Identify which cell holds the provided text, then report its (x, y) central coordinate. 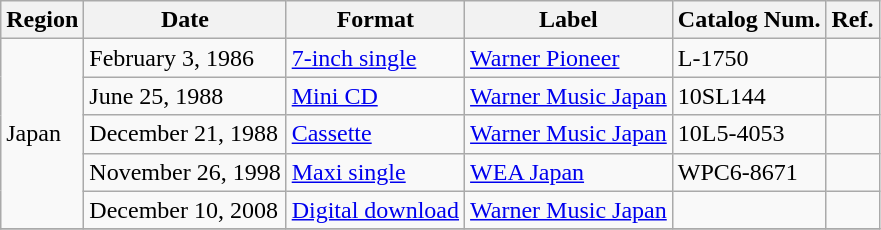
Label (569, 20)
Warner Pioneer (569, 58)
Mini CD (375, 96)
10SL144 (749, 96)
June 25, 1988 (185, 96)
February 3, 1986 (185, 58)
Japan (42, 134)
Cassette (375, 134)
Date (185, 20)
Region (42, 20)
Format (375, 20)
November 26, 1998 (185, 172)
Catalog Num. (749, 20)
Maxi single (375, 172)
10L5-4053 (749, 134)
Ref. (852, 20)
L-1750 (749, 58)
Digital download (375, 210)
WPC6-8671 (749, 172)
December 10, 2008 (185, 210)
WEA Japan (569, 172)
December 21, 1988 (185, 134)
7-inch single (375, 58)
